Provide the (x, y) coordinate of the cell's center where the given text is located.  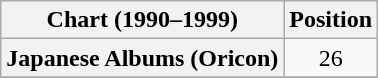
26 (331, 58)
Chart (1990–1999) (142, 20)
Position (331, 20)
Japanese Albums (Oricon) (142, 58)
